Search for the cell housing the specified text and yield its (x, y) center coordinate. 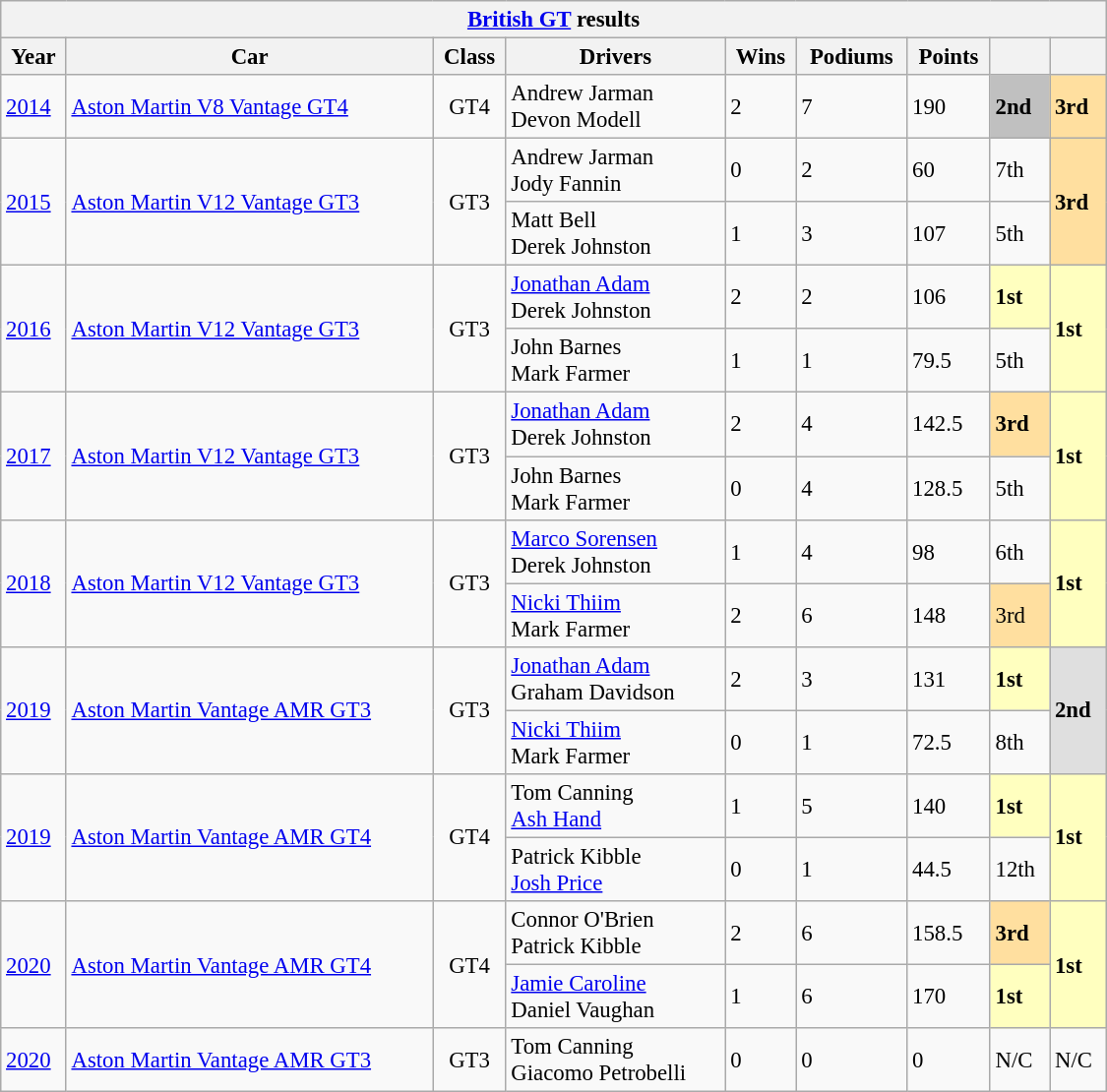
Year (33, 57)
British GT results (554, 20)
Tom Canning Giacomo Petrobelli (616, 1061)
128.5 (949, 488)
Class (469, 57)
Podiums (852, 57)
148 (949, 616)
2016 (33, 329)
Marco Sorensen Derek Johnston (616, 551)
5 (852, 807)
131 (949, 679)
2015 (33, 203)
Car (250, 57)
2018 (33, 582)
Drivers (616, 57)
44.5 (949, 870)
8th (1019, 742)
Tom Canning Ash Hand (616, 807)
170 (949, 996)
Points (949, 57)
140 (949, 807)
2017 (33, 456)
190 (949, 106)
142.5 (949, 425)
98 (949, 551)
72.5 (949, 742)
Jamie Caroline Daniel Vaughan (616, 996)
Andrew Jarman Jody Fannin (616, 171)
158.5 (949, 933)
Andrew Jarman Devon Modell (616, 106)
107 (949, 234)
60 (949, 171)
Matt Bell Derek Johnston (616, 234)
7th (1019, 171)
7 (852, 106)
Patrick Kibble Josh Price (616, 870)
Wins (761, 57)
Aston Martin V8 Vantage GT4 (250, 106)
Connor O'Brien Patrick Kibble (616, 933)
Jonathan Adam Graham Davidson (616, 679)
79.5 (949, 360)
12th (1019, 870)
106 (949, 297)
6th (1019, 551)
2014 (33, 106)
